Capture the cell that displays the provided text and extract its [X, Y] central coordinate. 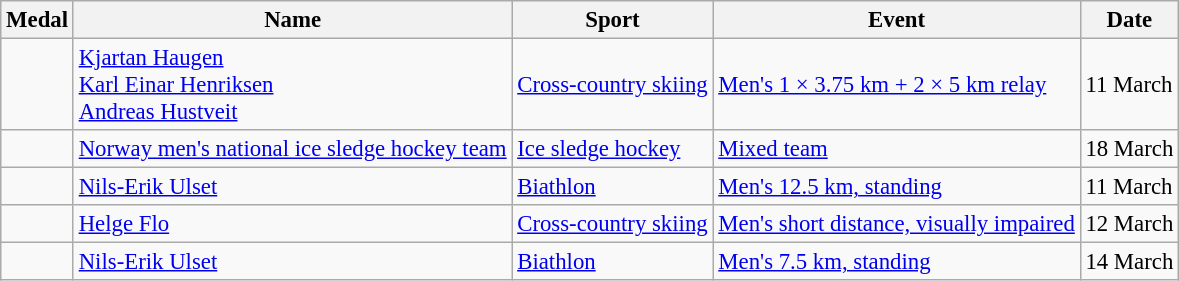
Ice sledge hockey [612, 149]
Mixed team [896, 149]
Sport [612, 20]
Men's 1 × 3.75 km + 2 × 5 km relay [896, 85]
Event [896, 20]
Kjartan HaugenKarl Einar HenriksenAndreas Hustveit [292, 85]
Name [292, 20]
Men's short distance, visually impaired [896, 224]
Men's 12.5 km, standing [896, 187]
14 March [1130, 262]
12 March [1130, 224]
18 March [1130, 149]
Men's 7.5 km, standing [896, 262]
Norway men's national ice sledge hockey team [292, 149]
Helge Flo [292, 224]
Medal [38, 20]
Date [1130, 20]
